Pinpoint the cell where the given text exists, returning its (X, Y) midpoint coordinate. 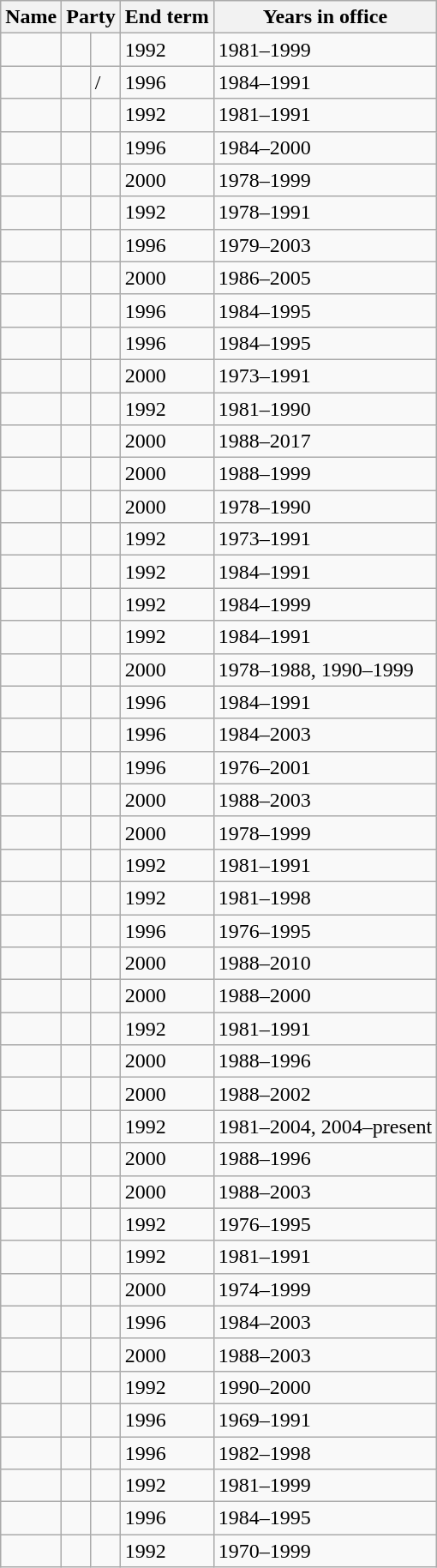
1988–1999 (325, 474)
End term (166, 17)
1988–2010 (325, 964)
1988–2002 (325, 1094)
1981–1998 (325, 898)
1978–1990 (325, 507)
Years in office (325, 17)
1984–2000 (325, 147)
1988–2000 (325, 996)
1990–2000 (325, 1387)
1969–1991 (325, 1420)
Name (31, 17)
Party (91, 17)
1979–2003 (325, 245)
1981–2004, 2004–present (325, 1126)
1978–1991 (325, 213)
1974–1999 (325, 1289)
/ (105, 82)
1982–1998 (325, 1453)
1986–2005 (325, 278)
1976–2001 (325, 767)
1970–1999 (325, 1551)
1981–1990 (325, 409)
1984–1999 (325, 604)
1978–1988, 1990–1999 (325, 670)
1988–2017 (325, 442)
